Return [X, Y] of the center of cell containing provided text 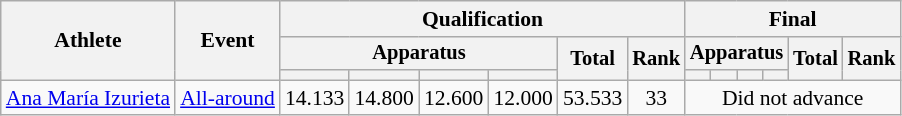
Athlete [88, 40]
53.533 [592, 98]
12.600 [454, 98]
Ana María Izurieta [88, 98]
Final [792, 19]
14.133 [314, 98]
12.000 [522, 98]
Qualification [482, 19]
All-around [228, 98]
33 [656, 98]
Did not advance [792, 98]
14.800 [384, 98]
Event [228, 40]
